Return [X, Y] of the center of cell containing provided text 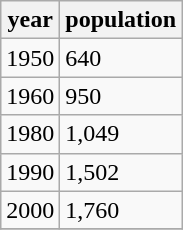
1990 [30, 172]
2000 [30, 210]
1,502 [121, 172]
1980 [30, 134]
1960 [30, 96]
1,760 [121, 210]
950 [121, 96]
year [30, 20]
population [121, 20]
1950 [30, 58]
1,049 [121, 134]
640 [121, 58]
